Locate the cell with the specified text and output its [X, Y] center coordinate. 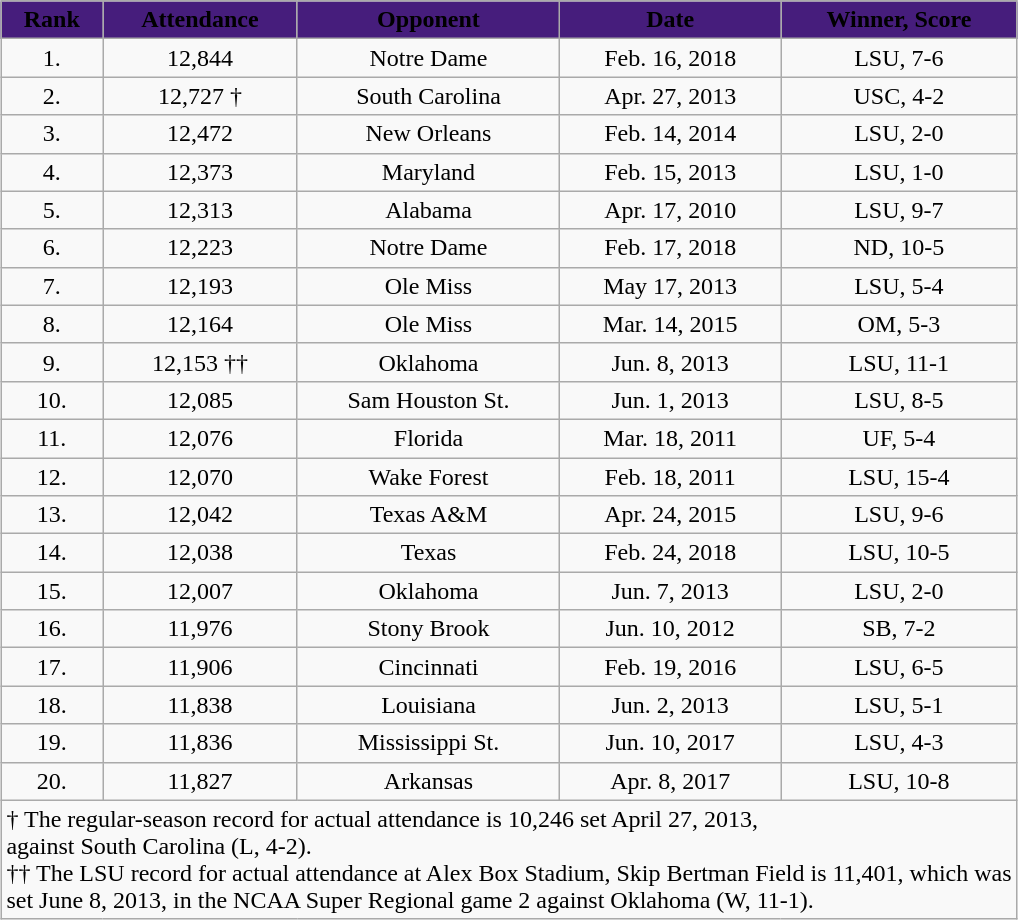
Texas [428, 553]
15. [52, 591]
11,836 [200, 743]
Wake Forest [428, 477]
Stony Brook [428, 629]
Cincinnati [428, 667]
7. [52, 286]
Feb. 24, 2018 [670, 553]
LSU, 10-5 [900, 553]
12. [52, 477]
11,976 [200, 629]
LSU, 15-4 [900, 477]
South Carolina [428, 96]
Apr. 17, 2010 [670, 210]
12,373 [200, 172]
Rank [52, 20]
SB, 7-2 [900, 629]
LSU, 8-5 [900, 400]
16. [52, 629]
18. [52, 705]
12,472 [200, 134]
5. [52, 210]
12,313 [200, 210]
2. [52, 96]
Maryland [428, 172]
LSU, 9-6 [900, 515]
20. [52, 781]
12,193 [200, 286]
Attendance [200, 20]
11,906 [200, 667]
19. [52, 743]
12,070 [200, 477]
11. [52, 438]
ND, 10-5 [900, 248]
New Orleans [428, 134]
Sam Houston St. [428, 400]
LSU, 1-0 [900, 172]
12,727 † [200, 96]
LSU, 4-3 [900, 743]
12,223 [200, 248]
LSU, 7-6 [900, 58]
12,085 [200, 400]
Jun. 2, 2013 [670, 705]
Feb. 15, 2013 [670, 172]
UF, 5-4 [900, 438]
Winner, Score [900, 20]
Apr. 27, 2013 [670, 96]
Feb. 14, 2014 [670, 134]
May 17, 2013 [670, 286]
LSU, 6-5 [900, 667]
Feb. 17, 2018 [670, 248]
Alabama [428, 210]
Mar. 14, 2015 [670, 324]
Mississippi St. [428, 743]
12,007 [200, 591]
9. [52, 362]
Feb. 18, 2011 [670, 477]
17. [52, 667]
1. [52, 58]
12,042 [200, 515]
Jun. 1, 2013 [670, 400]
Apr. 8, 2017 [670, 781]
12,164 [200, 324]
8. [52, 324]
3. [52, 134]
11,827 [200, 781]
Date [670, 20]
LSU, 10-8 [900, 781]
10. [52, 400]
Jun. 7, 2013 [670, 591]
Jun. 8, 2013 [670, 362]
6. [52, 248]
4. [52, 172]
Jun. 10, 2017 [670, 743]
12,076 [200, 438]
12,153 †† [200, 362]
14. [52, 553]
USC, 4-2 [900, 96]
Arkansas [428, 781]
12,844 [200, 58]
LSU, 11-1 [900, 362]
Feb. 16, 2018 [670, 58]
13. [52, 515]
Opponent [428, 20]
Feb. 19, 2016 [670, 667]
11,838 [200, 705]
12,038 [200, 553]
Louisiana [428, 705]
Apr. 24, 2015 [670, 515]
Jun. 10, 2012 [670, 629]
LSU, 5-1 [900, 705]
LSU, 5-4 [900, 286]
LSU, 9-7 [900, 210]
Florida [428, 438]
Texas A&M [428, 515]
OM, 5-3 [900, 324]
Mar. 18, 2011 [670, 438]
